Identify which cell holds the provided text, then report its (X, Y) central coordinate. 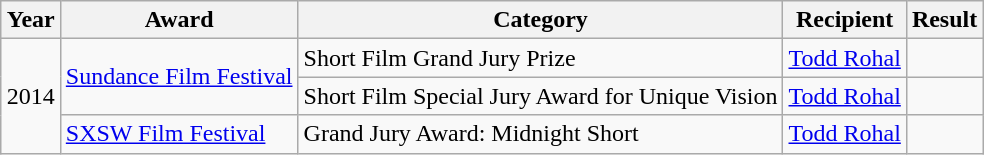
Year (30, 20)
Recipient (844, 20)
Sundance Film Festival (179, 77)
Category (540, 20)
2014 (30, 96)
Result (944, 20)
Grand Jury Award: Midnight Short (540, 134)
SXSW Film Festival (179, 134)
Award (179, 20)
Short Film Grand Jury Prize (540, 58)
Short Film Special Jury Award for Unique Vision (540, 96)
